Find where the given text appears and provide that cell's center as [x, y] coordinate. 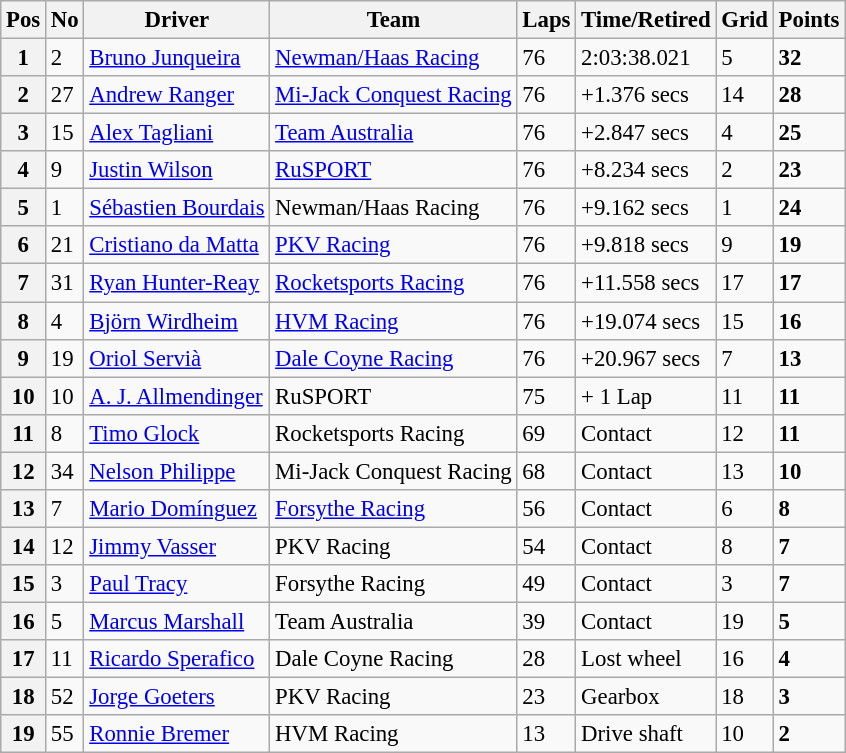
Pos [24, 20]
Timo Glock [177, 433]
Team [394, 20]
Alex Tagliani [177, 133]
52 [65, 697]
Laps [546, 20]
+20.967 secs [646, 358]
21 [65, 245]
+2.847 secs [646, 133]
31 [65, 283]
Justin Wilson [177, 170]
69 [546, 433]
Ricardo Sperafico [177, 659]
32 [808, 58]
+9.162 secs [646, 208]
+1.376 secs [646, 95]
Jimmy Vasser [177, 546]
25 [808, 133]
Oriol Servià [177, 358]
Mario Domínguez [177, 509]
+11.558 secs [646, 283]
75 [546, 396]
Driver [177, 20]
+19.074 secs [646, 321]
24 [808, 208]
Points [808, 20]
Ronnie Bremer [177, 734]
54 [546, 546]
Time/Retired [646, 20]
Sébastien Bourdais [177, 208]
Nelson Philippe [177, 471]
49 [546, 584]
68 [546, 471]
56 [546, 509]
Andrew Ranger [177, 95]
A. J. Allmendinger [177, 396]
Cristiano da Matta [177, 245]
+8.234 secs [646, 170]
Grid [744, 20]
Bruno Junqueira [177, 58]
2:03:38.021 [646, 58]
34 [65, 471]
+ 1 Lap [646, 396]
27 [65, 95]
+9.818 secs [646, 245]
Björn Wirdheim [177, 321]
55 [65, 734]
Gearbox [646, 697]
Ryan Hunter-Reay [177, 283]
Paul Tracy [177, 584]
Marcus Marshall [177, 621]
Drive shaft [646, 734]
Jorge Goeters [177, 697]
Lost wheel [646, 659]
No [65, 20]
39 [546, 621]
